Provide the [x, y] coordinate of the cell's center where the given text is located.  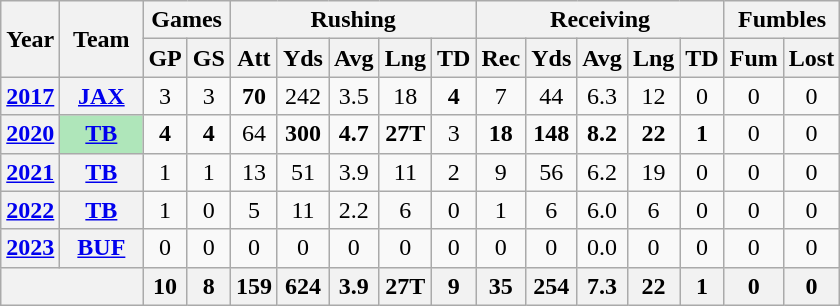
Lost [811, 58]
Receiving [600, 20]
3.5 [354, 96]
6.3 [602, 96]
8.2 [602, 134]
7 [501, 96]
35 [501, 286]
2.2 [354, 210]
0.0 [602, 248]
10 [165, 286]
Games [186, 20]
Team [102, 39]
Rec [501, 58]
300 [302, 134]
19 [653, 172]
5 [254, 210]
64 [254, 134]
GP [165, 58]
7.3 [602, 286]
6.0 [602, 210]
2017 [30, 96]
70 [254, 96]
8 [208, 286]
2020 [30, 134]
624 [302, 286]
2021 [30, 172]
BUF [102, 248]
51 [302, 172]
2023 [30, 248]
254 [552, 286]
Rushing [353, 20]
159 [254, 286]
JAX [102, 96]
2 [454, 172]
13 [254, 172]
2022 [30, 210]
148 [552, 134]
12 [653, 96]
Year [30, 39]
44 [552, 96]
GS [208, 58]
6.2 [602, 172]
Att [254, 58]
4.7 [354, 134]
242 [302, 96]
56 [552, 172]
Fum [754, 58]
Fumbles [782, 20]
